Pinpoint the cell where the given text exists, returning its (x, y) midpoint coordinate. 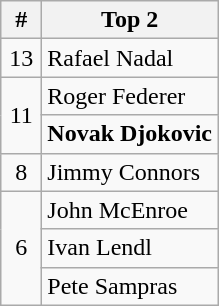
Jimmy Connors (130, 172)
Pete Sampras (130, 286)
# (22, 20)
Rafael Nadal (130, 58)
6 (22, 248)
John McEnroe (130, 210)
Roger Federer (130, 96)
Top 2 (130, 20)
8 (22, 172)
13 (22, 58)
11 (22, 115)
Novak Djokovic (130, 134)
Ivan Lendl (130, 248)
